Identify which cell holds the provided text, then report its (x, y) central coordinate. 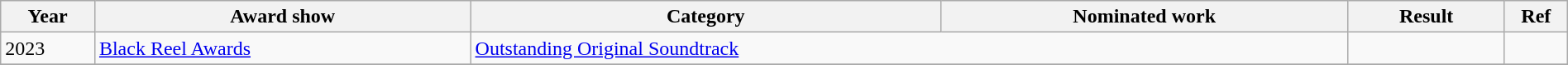
Black Reel Awards (283, 48)
Outstanding Original Soundtrack (910, 48)
2023 (48, 48)
Award show (283, 17)
Category (705, 17)
Year (48, 17)
Ref (1536, 17)
Nominated work (1145, 17)
Result (1426, 17)
